Extract the (X, Y) coordinate from the center of the cell holding the provided text.  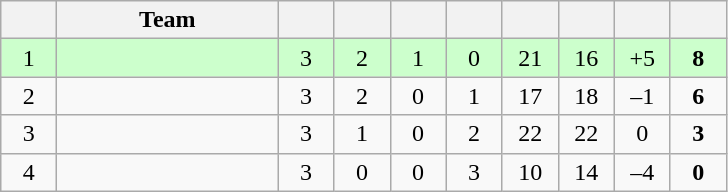
14 (586, 172)
17 (530, 96)
Team (168, 20)
+5 (642, 58)
6 (698, 96)
4 (29, 172)
–4 (642, 172)
21 (530, 58)
10 (530, 172)
8 (698, 58)
18 (586, 96)
–1 (642, 96)
16 (586, 58)
